For the text-containing cell, return its midpoint in (X, Y) coordinate format. 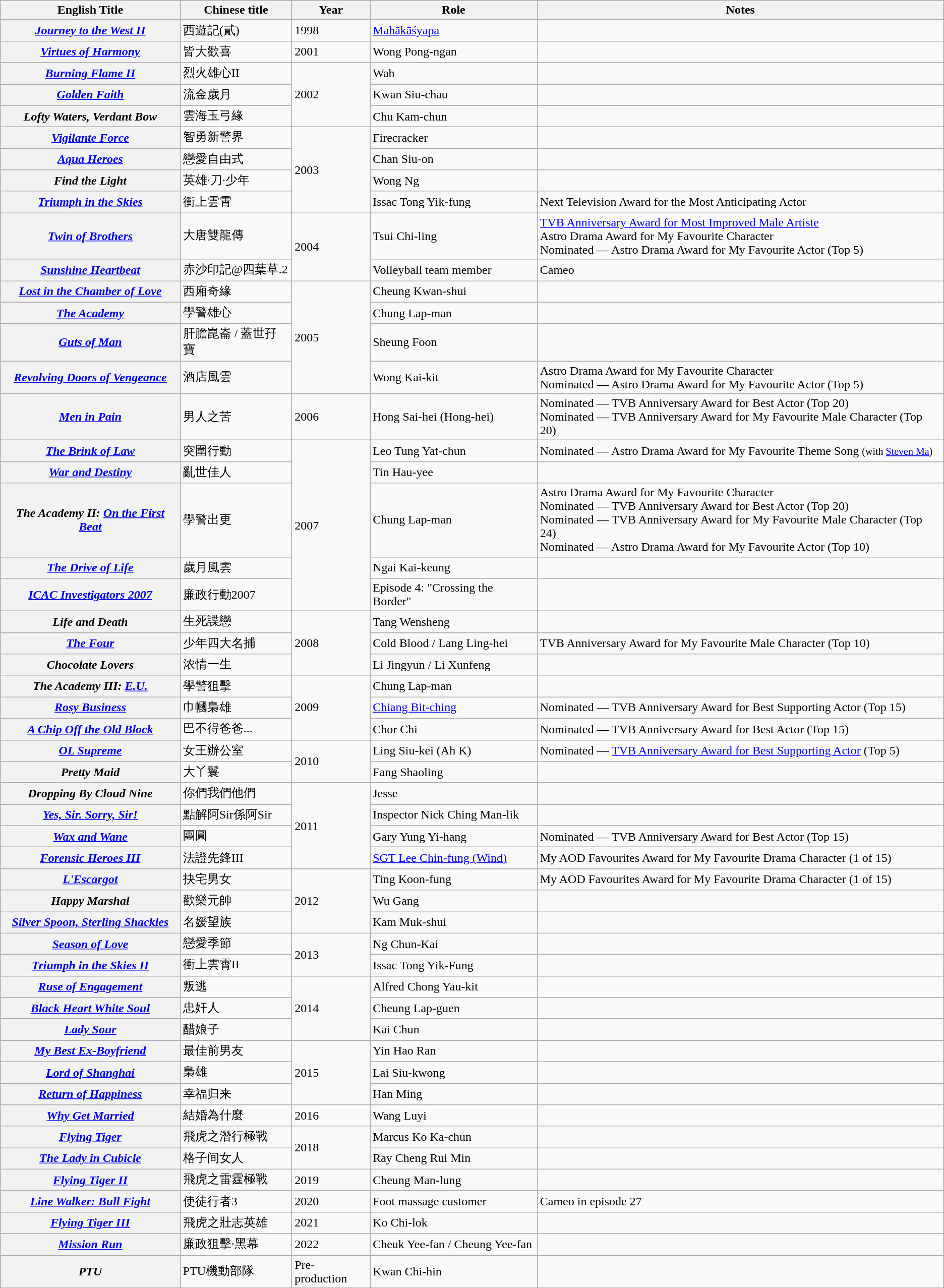
巴不得爸爸... (236, 729)
Wu Gang (454, 901)
Inspector Nick Ching Man-lik (454, 815)
Happy Marshal (90, 901)
飛虎之潛行極戰 (236, 1137)
A Chip Off the Old Block (90, 729)
Twin of Brothers (90, 236)
點解阿Sir係阿Sir (236, 815)
Why Get Married (90, 1116)
Triumph in the Skies II (90, 965)
最佳前男友 (236, 1051)
2011 (331, 826)
Pre-production (331, 1271)
The Academy III: E.U. (90, 686)
Aqua Heroes (90, 159)
雲海玉弓緣 (236, 116)
The Four (90, 643)
L'Escargot (90, 880)
Return of Happiness (90, 1094)
The Brink of Law (90, 451)
Jesse (454, 794)
Men in Pain (90, 417)
智勇新警界 (236, 138)
大丫鬟 (236, 773)
Han Ming (454, 1094)
Kai Chun (454, 1030)
Cheung Kwan-shui (454, 291)
PTU機動部隊 (236, 1271)
2013 (331, 954)
2019 (331, 1180)
名媛望族 (236, 923)
Journey to the West II (90, 30)
Cameo in episode 27 (740, 1201)
Next Television Award for the Most Anticipating Actor (740, 202)
Nominated — TVB Anniversary Award for Best Supporting Actor (Top 5) (740, 750)
2018 (331, 1148)
廉政行動2007 (236, 595)
Flying Tiger III (90, 1222)
SGT Lee Chin-fung (Wind) (454, 858)
亂世佳人 (236, 472)
2022 (331, 1245)
Kwan Siu-chau (454, 95)
歲月風雲 (236, 568)
生死諜戀 (236, 622)
Fang Shaoling (454, 773)
2014 (331, 1008)
Kam Muk-shui (454, 923)
2010 (331, 762)
飛虎之壯志英雄 (236, 1222)
團圓 (236, 836)
Tin Hau-yee (454, 472)
Notes (740, 10)
飛虎之雷霆極戰 (236, 1180)
Wong Kai-kit (454, 377)
Volleyball team member (454, 270)
學警出更 (236, 520)
酒店風雲 (236, 377)
Chan Siu-on (454, 159)
Nominated — Astro Drama Award for My Favourite Theme Song (with Steven Ma) (740, 451)
忠奸人 (236, 1009)
Nominated — TVB Anniversary Award for Best Supporting Actor (Top 15) (740, 708)
The Academy II: On the First Beat (90, 520)
Yin Hao Ran (454, 1051)
2002 (331, 95)
Lady Sour (90, 1030)
2008 (331, 643)
Ng Chun-Kai (454, 944)
Chu Kam-chun (454, 116)
流金歲月 (236, 95)
肝膽崑崙 / 蓋世孖寶 (236, 342)
ICAC Investigators 2007 (90, 595)
Cheuk Yee-fan / Cheung Yee-fan (454, 1245)
戀愛自由式 (236, 159)
2003 (331, 170)
Gary Yung Yi-hang (454, 836)
Cheung Man-lung (454, 1180)
Cheung Lap-guen (454, 1009)
Life and Death (90, 622)
廉政狙擊·黑幕 (236, 1245)
Sunshine Heartbeat (90, 270)
Guts of Man (90, 342)
Vigilante Force (90, 138)
英雄·刀·少年 (236, 181)
1998 (331, 30)
Chor Chi (454, 729)
衝上雲霄II (236, 965)
西廂奇緣 (236, 291)
少年四大名捕 (236, 643)
衝上雲霄 (236, 202)
The Lady in Cubicle (90, 1159)
巾幗梟雄 (236, 708)
女王辦公室 (236, 750)
Leo Tung Yat-chun (454, 451)
你們我們他們 (236, 794)
法證先鋒III (236, 858)
Ngai Kai-keung (454, 568)
學警狙擊 (236, 686)
Flying Tiger (90, 1137)
Tang Wensheng (454, 622)
叛逃 (236, 986)
Tsui Chi-ling (454, 236)
2006 (331, 417)
Ray Cheng Rui Min (454, 1159)
OL Supreme (90, 750)
突圍行動 (236, 451)
赤沙印記@四葉草.2 (236, 270)
幸福归来 (236, 1094)
醋娘子 (236, 1030)
2021 (331, 1222)
Silver Spoon, Sterling Shackles (90, 923)
Cold Blood / Lang Ling-hei (454, 643)
Wang Luyi (454, 1116)
Wax and Wane (90, 836)
烈火雄心II (236, 74)
學警雄心 (236, 313)
2009 (331, 708)
西遊記(貳) (236, 30)
Ruse of Engagement (90, 986)
2007 (331, 525)
皆大歡喜 (236, 51)
Black Heart White Soul (90, 1009)
Line Walker: Bull Fight (90, 1201)
Cameo (740, 270)
Wong Ng (454, 181)
War and Destiny (90, 472)
Nominated — TVB Anniversary Award for Best Actor (Top 20)Nominated — TVB Anniversary Award for My Favourite Male Character (Top 20) (740, 417)
戀愛季節 (236, 944)
The Drive of Life (90, 568)
Marcus Ko Ka-chun (454, 1137)
Chiang Bit-ching (454, 708)
PTU (90, 1271)
大唐雙龍傳 (236, 236)
TVB Anniversary Award for My Favourite Male Character (Top 10) (740, 643)
Burning Flame II (90, 74)
Lost in the Chamber of Love (90, 291)
Issac Tong Yik-fung (454, 202)
Rosy Business (90, 708)
Episode 4: "Crossing the Border" (454, 595)
Lord of Shanghai (90, 1072)
Season of Love (90, 944)
梟雄 (236, 1072)
2015 (331, 1073)
Dropping By Cloud Nine (90, 794)
2001 (331, 51)
2012 (331, 901)
歡樂元帥 (236, 901)
Alfred Chong Yau-kit (454, 986)
2020 (331, 1201)
Forensic Heroes III (90, 858)
Astro Drama Award for My Favourite CharacterNominated — Astro Drama Award for My Favourite Actor (Top 5) (740, 377)
Wong Pong-ngan (454, 51)
Yes, Sir. Sorry, Sir! (90, 815)
Lofty Waters, Verdant Bow (90, 116)
Wah (454, 74)
Ting Koon-fung (454, 880)
Foot massage customer (454, 1201)
Role (454, 10)
Ko Chi-lok (454, 1222)
Hong Sai-hei (Hong-hei) (454, 417)
Li Jingyun / Li Xunfeng (454, 665)
Year (331, 10)
格子间女人 (236, 1159)
Lai Siu-kwong (454, 1072)
My Best Ex-Boyfriend (90, 1051)
Mahākāśyapa (454, 30)
結婚為什麼 (236, 1116)
Virtues of Harmony (90, 51)
抉宅男女 (236, 880)
2005 (331, 337)
Chocolate Lovers (90, 665)
Revolving Doors of Vengeance (90, 377)
English Title (90, 10)
Kwan Chi-hin (454, 1271)
Sheung Foon (454, 342)
Firecracker (454, 138)
浓情一生 (236, 665)
Golden Faith (90, 95)
使徒行者3 (236, 1201)
The Academy (90, 313)
男人之苦 (236, 417)
Pretty Maid (90, 773)
Flying Tiger II (90, 1180)
2004 (331, 247)
Issac Tong Yik-Fung (454, 965)
2016 (331, 1116)
Find the Light (90, 181)
Ling Siu-kei (Ah K) (454, 750)
Mission Run (90, 1245)
Chinese title (236, 10)
Triumph in the Skies (90, 202)
